Output the [x, y] coordinate of the center of the cell containing the given text.  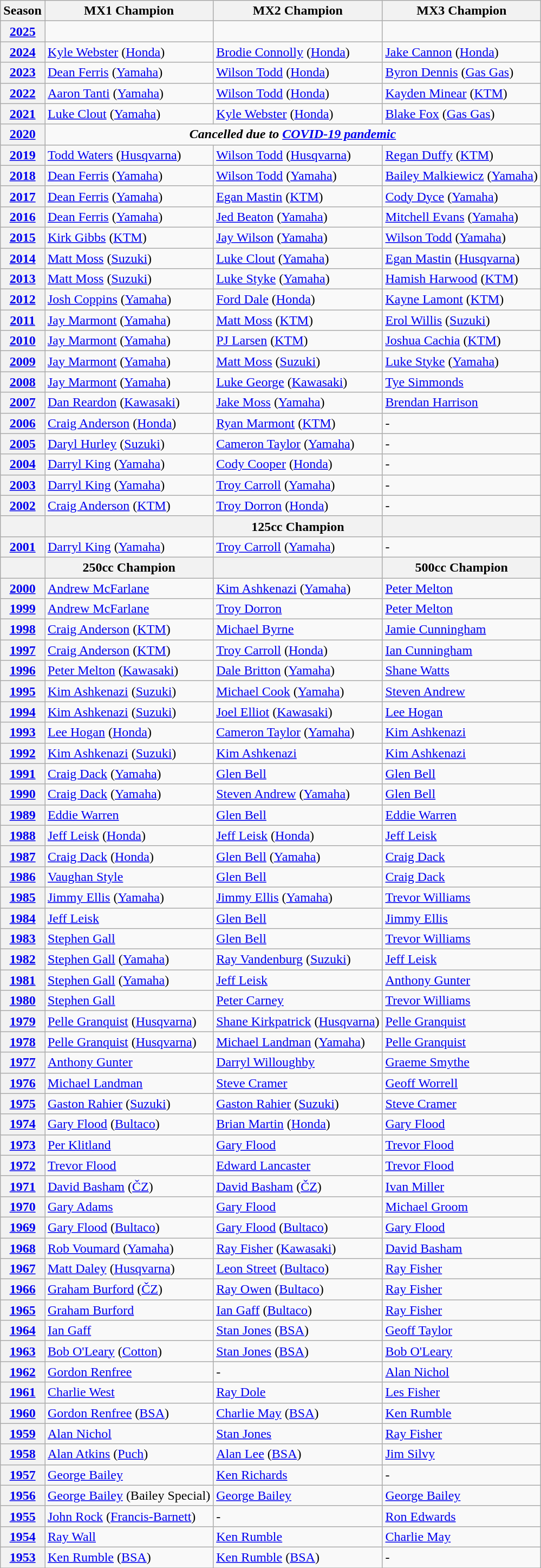
Steven Andrew (Yamaha) [298, 794]
David Basham [461, 1248]
2010 [23, 341]
Geoff Worrell [461, 1083]
Bailey Malkiewicz (Yamaha) [461, 176]
2024 [23, 52]
Aaron Tanti (Yamaha) [129, 93]
Steven Andrew [461, 691]
Erol Willis (Suzuki) [461, 320]
1979 [23, 1021]
2018 [23, 176]
Shane Kirkpatrick (Husqvarna) [298, 1021]
2007 [23, 403]
Michael Cook (Yamaha) [298, 691]
Per Klitland [129, 1145]
Jimmy Ellis [461, 918]
Joel Elliot (Kawasaki) [298, 712]
1964 [23, 1331]
2005 [23, 444]
1960 [23, 1413]
Alan Lee (BSA) [298, 1454]
Jim Silvy [461, 1454]
MX1 Champion [129, 11]
1956 [23, 1495]
1970 [23, 1207]
Stan Jones [298, 1434]
Ray Vandenburg (Suzuki) [298, 960]
2017 [23, 196]
Todd Waters (Husqvarna) [129, 155]
Charlie West [129, 1392]
Dan Reardon (Kawasaki) [129, 403]
Brian Martin (Honda) [298, 1124]
250cc Champion [129, 567]
Michael Landman (Yamaha) [298, 1042]
Geoff Taylor [461, 1331]
1974 [23, 1124]
2012 [23, 300]
Ray Wall [129, 1537]
Byron Dennis (Gas Gas) [461, 73]
Kayne Lamont (KTM) [461, 300]
Ken Richards [298, 1475]
1969 [23, 1227]
Gordon Renfree [129, 1372]
Cody Cooper (Honda) [298, 464]
Daryl Hurley (Suzuki) [129, 444]
Craig Anderson (Honda) [129, 423]
Jay Wilson (Yamaha) [298, 237]
1993 [23, 733]
1971 [23, 1186]
2008 [23, 382]
1995 [23, 691]
1972 [23, 1165]
Leon Street (Bultaco) [298, 1269]
Graham Burford [129, 1310]
1989 [23, 815]
1997 [23, 650]
Edward Lancaster [298, 1165]
Peter Carney [298, 1001]
1962 [23, 1372]
1990 [23, 794]
PJ Larsen (KTM) [298, 341]
1996 [23, 671]
Graham Burford (ČZ) [129, 1290]
Mitchell Evans (Yamaha) [461, 217]
Troy Dorron [298, 609]
Lee Hogan (Honda) [129, 733]
1968 [23, 1248]
2013 [23, 279]
Ray Fisher (Kawasaki) [298, 1248]
2022 [23, 93]
Ray Owen (Bultaco) [298, 1290]
1958 [23, 1454]
2015 [23, 237]
Kirk Gibbs (KTM) [129, 237]
1966 [23, 1290]
Hamish Harwood (KTM) [461, 279]
1963 [23, 1351]
Jamie Cunningham [461, 630]
1967 [23, 1269]
Regan Duffy (KTM) [461, 155]
1954 [23, 1537]
125cc Champion [298, 526]
Egan Mastin (KTM) [298, 196]
1978 [23, 1042]
2019 [23, 155]
MX3 Champion [461, 11]
Michael Landman [129, 1083]
Luke George (Kawasaki) [298, 382]
Season [23, 11]
Charlie May [461, 1537]
1999 [23, 609]
Ian Cunningham [461, 650]
Joshua Cachia (KTM) [461, 341]
2023 [23, 73]
Bob O'Leary [461, 1351]
Matt Daley (Husqvarna) [129, 1269]
500cc Champion [461, 567]
1957 [23, 1475]
1988 [23, 835]
1985 [23, 897]
1991 [23, 774]
Craig Dack (Honda) [129, 856]
Les Fisher [461, 1392]
Ron Edwards [461, 1516]
Josh Coppins (Yamaha) [129, 300]
Brodie Connolly (Honda) [298, 52]
Egan Mastin (Husqvarna) [461, 258]
Dale Britton (Yamaha) [298, 671]
Ryan Marmont (KTM) [298, 423]
2002 [23, 506]
Charlie May (BSA) [298, 1413]
1998 [23, 630]
Glen Bell (Yamaha) [298, 856]
1959 [23, 1434]
Blake Fox (Gas Gas) [461, 114]
Jed Beaton (Yamaha) [298, 217]
1981 [23, 980]
2016 [23, 217]
1973 [23, 1145]
2014 [23, 258]
Vaughan Style [129, 877]
Ford Dale (Honda) [298, 300]
Rob Voumard (Yamaha) [129, 1248]
2025 [23, 31]
2003 [23, 485]
John Rock (Francis-Barnett) [129, 1516]
2000 [23, 588]
Ian Gaff (Bultaco) [298, 1310]
2020 [23, 134]
Tye Simmonds [461, 382]
1976 [23, 1083]
Michael Groom [461, 1207]
Bob O'Leary (Cotton) [129, 1351]
Shane Watts [461, 671]
Gordon Renfree (BSA) [129, 1413]
Ian Gaff [129, 1331]
1961 [23, 1392]
2009 [23, 361]
Graeme Smythe [461, 1062]
2004 [23, 464]
1975 [23, 1104]
1992 [23, 753]
Jake Cannon (Honda) [461, 52]
1994 [23, 712]
Lee Hogan [461, 712]
1955 [23, 1516]
Troy Dorron (Honda) [298, 506]
1977 [23, 1062]
1983 [23, 939]
Cancelled due to COVID-19 pandemic [292, 134]
Wilson Todd (Husqvarna) [298, 155]
2001 [23, 547]
Jake Moss (Yamaha) [298, 403]
1987 [23, 856]
1984 [23, 918]
Michael Byrne [298, 630]
Kayden Minear (KTM) [461, 93]
1982 [23, 960]
2021 [23, 114]
Brendan Harrison [461, 403]
Matt Moss (KTM) [298, 320]
1980 [23, 1001]
1953 [23, 1557]
1965 [23, 1310]
2011 [23, 320]
Ray Dole [298, 1392]
Kim Ashkenazi (Yamaha) [298, 588]
2006 [23, 423]
1986 [23, 877]
George Bailey (Bailey Special) [129, 1495]
Alan Atkins (Puch) [129, 1454]
Cody Dyce (Yamaha) [461, 196]
MX2 Champion [298, 11]
Gary Adams [129, 1207]
Peter Melton (Kawasaki) [129, 671]
Darryl Willoughby [298, 1062]
Troy Carroll (Honda) [298, 650]
Ivan Miller [461, 1186]
